Locate the cell with the specified text and output its (x, y) center coordinate. 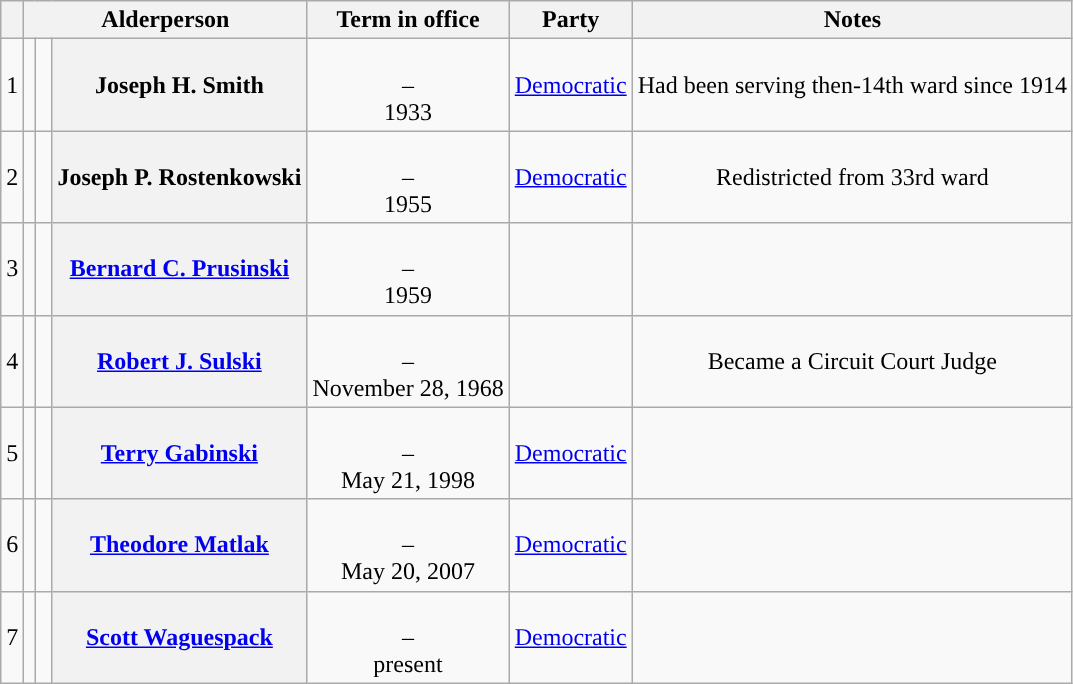
Bernard C. Prusinski (180, 269)
–May 21, 1998 (408, 453)
–present (408, 637)
3 (12, 269)
Term in office (408, 20)
–1959 (408, 269)
–1933 (408, 85)
1 (12, 85)
Robert J. Sulski (180, 361)
Redistricted from 33rd ward (852, 177)
–November 28, 1968 (408, 361)
Became a Circuit Court Judge (852, 361)
Alderperson (166, 20)
4 (12, 361)
Joseph H. Smith (180, 85)
Joseph P. Rostenkowski (180, 177)
–May 20, 2007 (408, 545)
Terry Gabinski (180, 453)
Theodore Matlak (180, 545)
5 (12, 453)
Scott Waguespack (180, 637)
7 (12, 637)
–1955 (408, 177)
6 (12, 545)
2 (12, 177)
Party (570, 20)
Notes (852, 20)
Had been serving then-14th ward since 1914 (852, 85)
